Extract the (x, y) coordinate from the center of the cell holding the provided text.  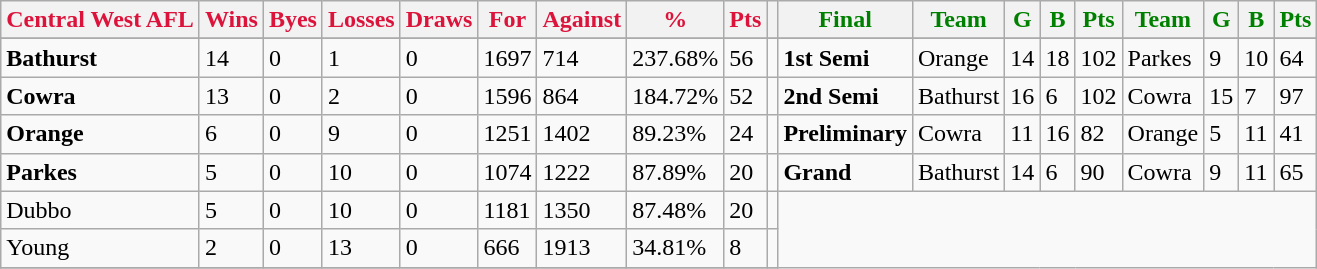
237.68% (676, 58)
1 (361, 58)
65 (1296, 172)
Grand (846, 172)
1074 (508, 172)
Wins (231, 20)
Final (846, 20)
24 (746, 134)
Preliminary (846, 134)
64 (1296, 58)
87.89% (676, 172)
184.72% (676, 96)
Losses (361, 20)
7 (1256, 96)
1913 (582, 248)
41 (1296, 134)
1st Semi (846, 58)
1697 (508, 58)
87.48% (676, 210)
Draws (439, 20)
1222 (582, 172)
666 (508, 248)
15 (1222, 96)
Against (582, 20)
89.23% (676, 134)
% (676, 20)
714 (582, 58)
Dubbo (100, 210)
8 (746, 248)
90 (1098, 172)
18 (1058, 58)
1402 (582, 134)
1596 (508, 96)
1181 (508, 210)
82 (1098, 134)
Central West AFL (100, 20)
2nd Semi (846, 96)
Young (100, 248)
864 (582, 96)
1350 (582, 210)
97 (1296, 96)
52 (746, 96)
56 (746, 58)
Byes (292, 20)
For (508, 20)
1251 (508, 134)
34.81% (676, 248)
